Return the (X, Y) coordinate for the center point of the cell that contains the specified text.  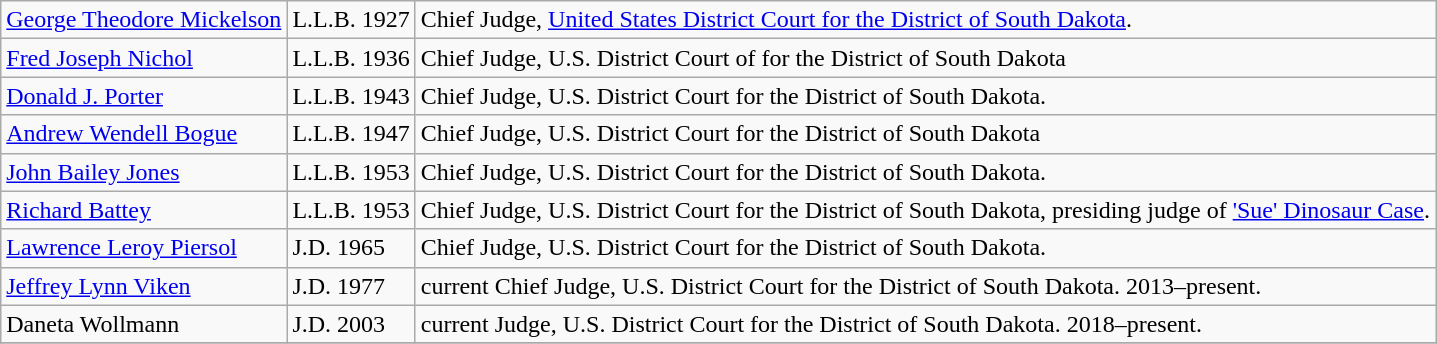
J.D. 1965 (351, 248)
current Judge, U.S. District Court for the District of South Dakota. 2018–present. (925, 324)
Donald J. Porter (144, 96)
Daneta Wollmann (144, 324)
current Chief Judge, U.S. District Court for the District of South Dakota. 2013–present. (925, 286)
Andrew Wendell Bogue (144, 134)
L.L.B. 1927 (351, 20)
Richard Battey (144, 210)
L.L.B. 1936 (351, 58)
Chief Judge, U.S. District Court for the District of South Dakota (925, 134)
Chief Judge, U.S. District Court of for the District of South Dakota (925, 58)
Chief Judge, U.S. District Court for the District of South Dakota, presiding judge of 'Sue' Dinosaur Case. (925, 210)
Fred Joseph Nichol (144, 58)
J.D. 1977 (351, 286)
Chief Judge, United States District Court for the District of South Dakota. (925, 20)
Jeffrey Lynn Viken (144, 286)
L.L.B. 1943 (351, 96)
Lawrence Leroy Piersol (144, 248)
J.D. 2003 (351, 324)
L.L.B. 1947 (351, 134)
John Bailey Jones (144, 172)
George Theodore Mickelson (144, 20)
